Scan for the cell matching the given text and deliver its [x, y] coordinate at center. 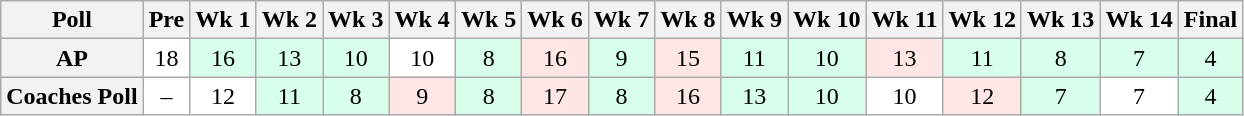
Wk 7 [621, 20]
15 [688, 58]
Wk 3 [356, 20]
Wk 14 [1139, 20]
Coaches Poll [72, 96]
– [166, 96]
Final [1210, 20]
Wk 5 [488, 20]
Wk 1 [223, 20]
Wk 10 [827, 20]
Wk 6 [555, 20]
Pre [166, 20]
Wk 8 [688, 20]
17 [555, 96]
Wk 2 [289, 20]
Poll [72, 20]
18 [166, 58]
Wk 12 [982, 20]
Wk 9 [754, 20]
Wk 13 [1060, 20]
Wk 11 [904, 20]
Wk 4 [422, 20]
AP [72, 58]
